Output the (x, y) coordinate of the center of the cell containing the given text.  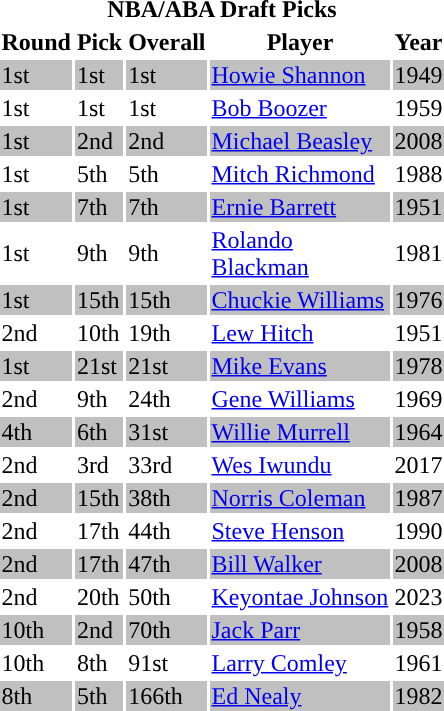
Round (36, 42)
Michael Beasley (300, 141)
Chuckie Williams (300, 300)
Norris Coleman (300, 498)
Howie Shannon (300, 75)
1964 (418, 432)
50th (167, 597)
1981 (418, 254)
38th (167, 498)
44th (167, 531)
166th (167, 696)
1982 (418, 696)
Ernie Barrett (300, 207)
6th (99, 432)
1949 (418, 75)
Mike Evans (300, 366)
1990 (418, 531)
Lew Hitch (300, 333)
2023 (418, 597)
Steve Henson (300, 531)
1961 (418, 663)
1958 (418, 630)
33rd (167, 465)
Jack Parr (300, 630)
Year (418, 42)
20th (99, 597)
2017 (418, 465)
1987 (418, 498)
91st (167, 663)
31st (167, 432)
4th (36, 432)
Bill Walker (300, 564)
Rolando Blackman (300, 254)
70th (167, 630)
1969 (418, 399)
Ed Nealy (300, 696)
1988 (418, 174)
Larry Comley (300, 663)
Pick (99, 42)
Wes Iwundu (300, 465)
Mitch Richmond (300, 174)
1978 (418, 366)
19th (167, 333)
47th (167, 564)
Overall (167, 42)
Bob Boozer (300, 108)
Keyontae Johnson (300, 597)
1976 (418, 300)
Willie Murrell (300, 432)
Gene Williams (300, 399)
1959 (418, 108)
24th (167, 399)
3rd (99, 465)
Player (300, 42)
